Pinpoint the cell where the given text exists, returning its (X, Y) midpoint coordinate. 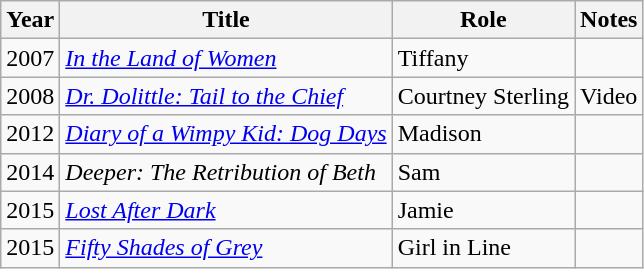
Dr. Dolittle: Tail to the Chief (226, 96)
Sam (483, 172)
In the Land of Women (226, 58)
Fifty Shades of Grey (226, 248)
Girl in Line (483, 248)
Notes (609, 20)
2008 (30, 96)
2014 (30, 172)
2012 (30, 134)
Title (226, 20)
Year (30, 20)
Role (483, 20)
Lost After Dark (226, 210)
Jamie (483, 210)
Madison (483, 134)
2007 (30, 58)
Deeper: The Retribution of Beth (226, 172)
Video (609, 96)
Tiffany (483, 58)
Courtney Sterling (483, 96)
Diary of a Wimpy Kid: Dog Days (226, 134)
